Extract the [x, y] coordinate from the center of the cell holding the provided text.  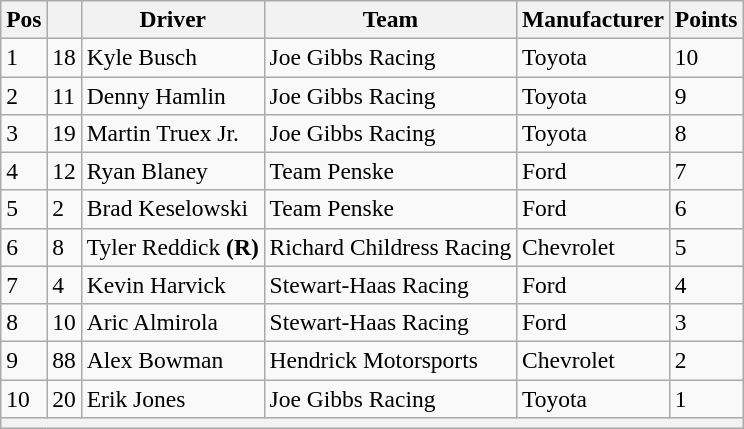
Denny Hamlin [172, 95]
Hendrick Motorsports [390, 360]
19 [64, 133]
11 [64, 95]
Aric Almirola [172, 322]
Team [390, 19]
Richard Childress Racing [390, 247]
20 [64, 398]
12 [64, 171]
Points [706, 19]
Kyle Busch [172, 57]
Driver [172, 19]
88 [64, 360]
Alex Bowman [172, 360]
Brad Keselowski [172, 209]
Manufacturer [594, 19]
Erik Jones [172, 398]
Pos [24, 19]
18 [64, 57]
Ryan Blaney [172, 171]
Martin Truex Jr. [172, 133]
Kevin Harvick [172, 285]
Tyler Reddick (R) [172, 247]
